Provide the (x, y) coordinate of the cell's center where the given text is located.  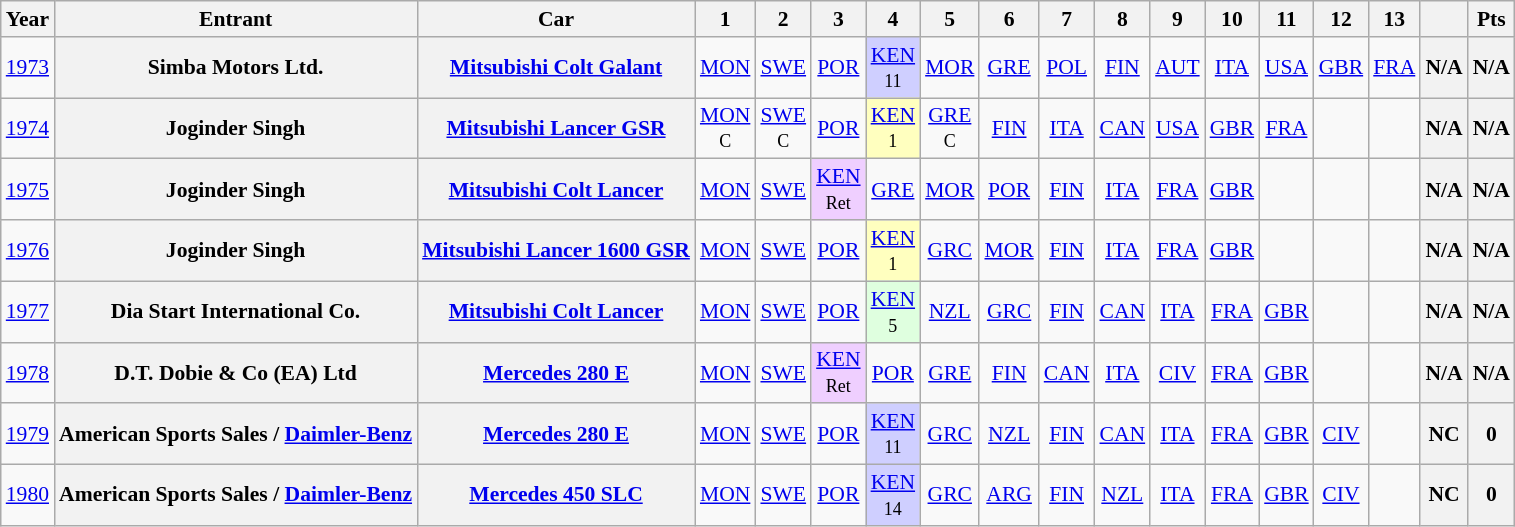
KEN5 (893, 312)
D.T. Dobie & Co (EA) Ltd (236, 372)
Car (556, 19)
2 (783, 19)
1979 (28, 434)
8 (1122, 19)
1 (726, 19)
POL (1067, 68)
4 (893, 19)
Mitsubishi Colt Galant (556, 68)
Mitsubishi Lancer 1600 GSR (556, 250)
KEN14 (893, 496)
ARG (1008, 496)
1977 (28, 312)
MONC (726, 128)
1975 (28, 190)
11 (1286, 19)
6 (1008, 19)
Entrant (236, 19)
GREC (950, 128)
7 (1067, 19)
Simba Motors Ltd. (236, 68)
9 (1177, 19)
3 (838, 19)
Mitsubishi Lancer GSR (556, 128)
1974 (28, 128)
1980 (28, 496)
10 (1232, 19)
Mercedes 450 SLC (556, 496)
AUT (1177, 68)
1973 (28, 68)
1978 (28, 372)
5 (950, 19)
1976 (28, 250)
12 (1342, 19)
Pts (1492, 19)
SWEC (783, 128)
Year (28, 19)
Dia Start International Co. (236, 312)
13 (1394, 19)
